From the cell containing the given text, extract its center point as (X, Y) coordinate. 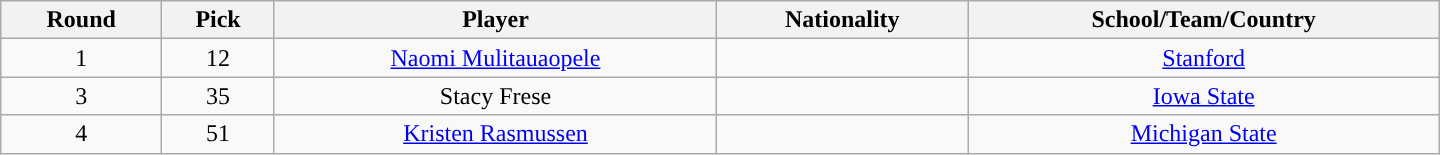
Michigan State (1204, 134)
Player (495, 20)
School/Team/Country (1204, 20)
4 (82, 134)
Stacy Frese (495, 96)
Nationality (843, 20)
Naomi Mulitauaopele (495, 58)
51 (218, 134)
Kristen Rasmussen (495, 134)
3 (82, 96)
Round (82, 20)
35 (218, 96)
Pick (218, 20)
1 (82, 58)
Iowa State (1204, 96)
Stanford (1204, 58)
12 (218, 58)
